For the text-containing cell, return its midpoint in [x, y] coordinate format. 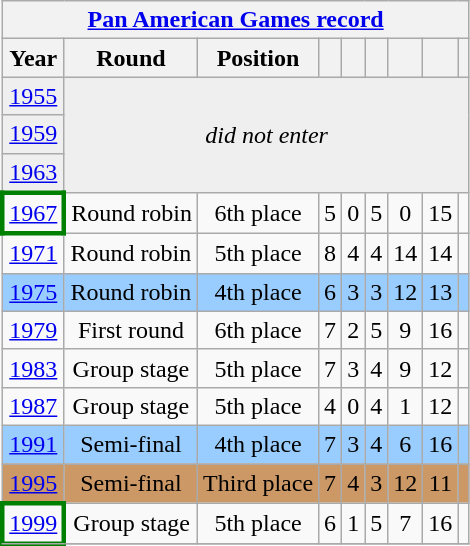
11 [440, 484]
8 [330, 254]
1959 [33, 134]
13 [440, 292]
Third place [258, 484]
Pan American Games record [236, 20]
Year [33, 58]
First round [130, 330]
Position [258, 58]
1987 [33, 406]
1955 [33, 96]
1979 [33, 330]
15 [440, 214]
1967 [33, 214]
2 [354, 330]
Round [130, 58]
1991 [33, 444]
1963 [33, 173]
1975 [33, 292]
1995 [33, 484]
1971 [33, 254]
1999 [33, 524]
1983 [33, 368]
did not enter [266, 135]
